Extract the [x, y] coordinate from the center of the cell holding the provided text.  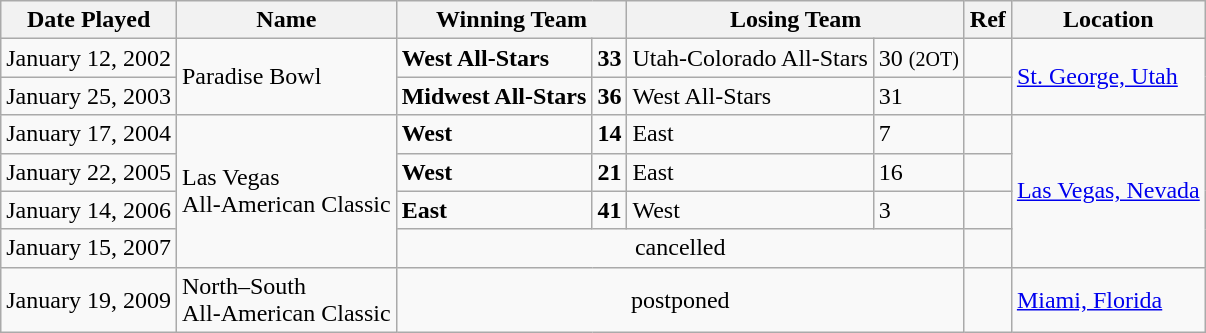
16 [918, 172]
Date Played [89, 20]
January 19, 2009 [89, 300]
7 [918, 134]
31 [918, 96]
Las Vegas All-American Classic [286, 191]
Name [286, 20]
Location [1108, 20]
postponed [680, 300]
21 [610, 172]
Las Vegas, Nevada [1108, 191]
Paradise Bowl [286, 77]
30 (2OT) [918, 58]
St. George, Utah [1108, 77]
North–SouthAll-American Classic [286, 300]
Miami, Florida [1108, 300]
Winning Team [512, 20]
Ref [988, 20]
January 17, 2004 [89, 134]
Losing Team [796, 20]
January 12, 2002 [89, 58]
3 [918, 210]
Midwest All-Stars [494, 96]
January 25, 2003 [89, 96]
cancelled [680, 248]
January 15, 2007 [89, 248]
14 [610, 134]
36 [610, 96]
January 22, 2005 [89, 172]
33 [610, 58]
Utah-Colorado All-Stars [750, 58]
41 [610, 210]
January 14, 2006 [89, 210]
